Search for the cell housing the specified text and yield its [x, y] center coordinate. 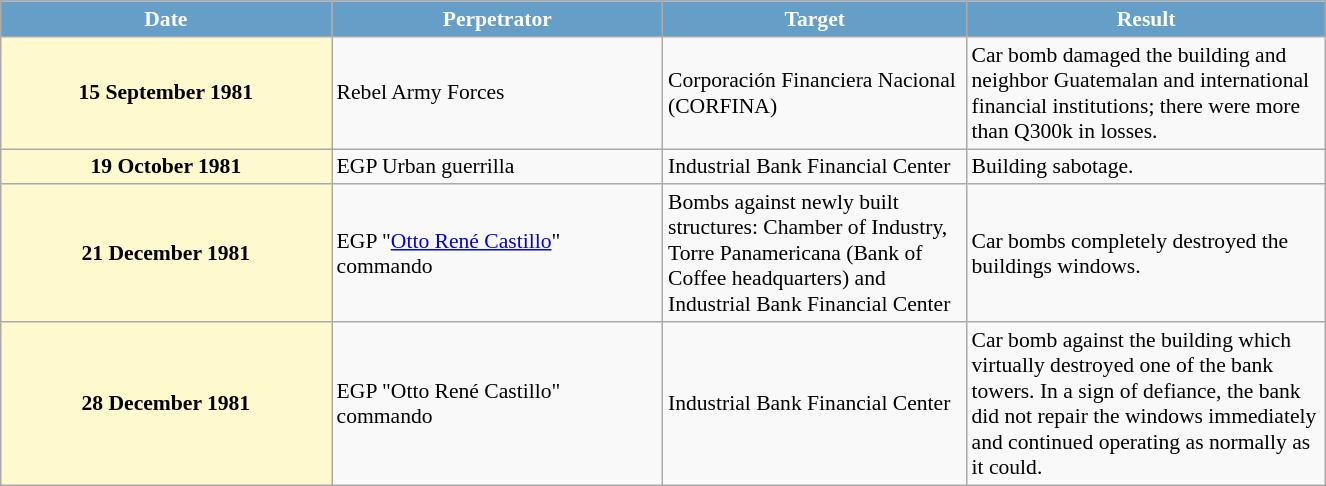
Building sabotage. [1146, 167]
Corporación Financiera Nacional (CORFINA) [815, 93]
Bombs against newly built structures: Chamber of Industry, Torre Panamericana (Bank of Coffee headquarters) and Industrial Bank Financial Center [815, 254]
28 December 1981 [166, 404]
19 October 1981 [166, 167]
Rebel Army Forces [498, 93]
Target [815, 19]
Car bomb damaged the building and neighbor Guatemalan and international financial institutions; there were more than Q300k in losses. [1146, 93]
Result [1146, 19]
15 September 1981 [166, 93]
EGP Urban guerrilla [498, 167]
Car bombs completely destroyed the buildings windows. [1146, 254]
Perpetrator [498, 19]
Date [166, 19]
21 December 1981 [166, 254]
